Pinpoint the cell where the given text exists, returning its [X, Y] midpoint coordinate. 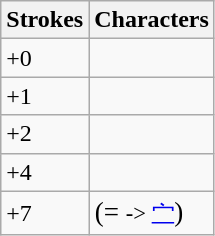
+4 [45, 172]
+0 [45, 58]
Strokes [45, 20]
(= -> 宀) [152, 213]
Characters [152, 20]
+7 [45, 213]
+2 [45, 134]
+1 [45, 96]
